Identify which cell holds the provided text, then report its (x, y) central coordinate. 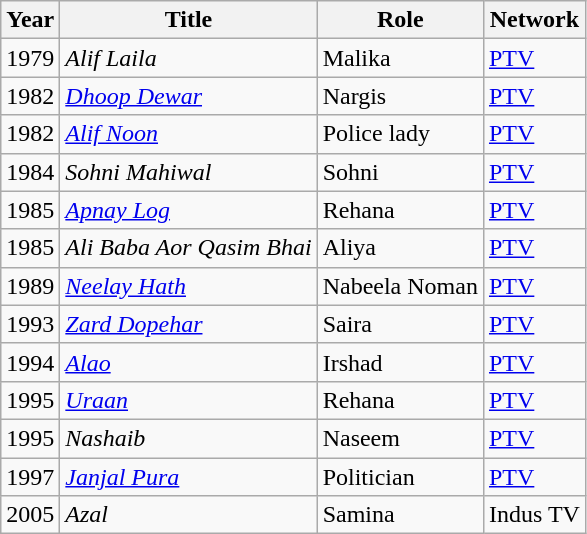
Sohni Mahiwal (188, 172)
1997 (30, 477)
1979 (30, 58)
Network (534, 20)
Alif Noon (188, 134)
Azal (188, 515)
Samina (400, 515)
Neelay Hath (188, 286)
Aliya (400, 248)
Police lady (400, 134)
1984 (30, 172)
Sohni (400, 172)
Zard Dopehar (188, 324)
1993 (30, 324)
1994 (30, 362)
Nargis (400, 96)
Irshad (400, 362)
Uraan (188, 400)
Title (188, 20)
1989 (30, 286)
Nabeela Noman (400, 286)
Alao (188, 362)
Role (400, 20)
Dhoop Dewar (188, 96)
Indus TV (534, 515)
Politician (400, 477)
Alif Laila (188, 58)
Ali Baba Aor Qasim Bhai (188, 248)
Year (30, 20)
Malika (400, 58)
Saira (400, 324)
Apnay Log (188, 210)
Nashaib (188, 438)
2005 (30, 515)
Naseem (400, 438)
Janjal Pura (188, 477)
